Locate the cell with the specified text and output its [X, Y] center coordinate. 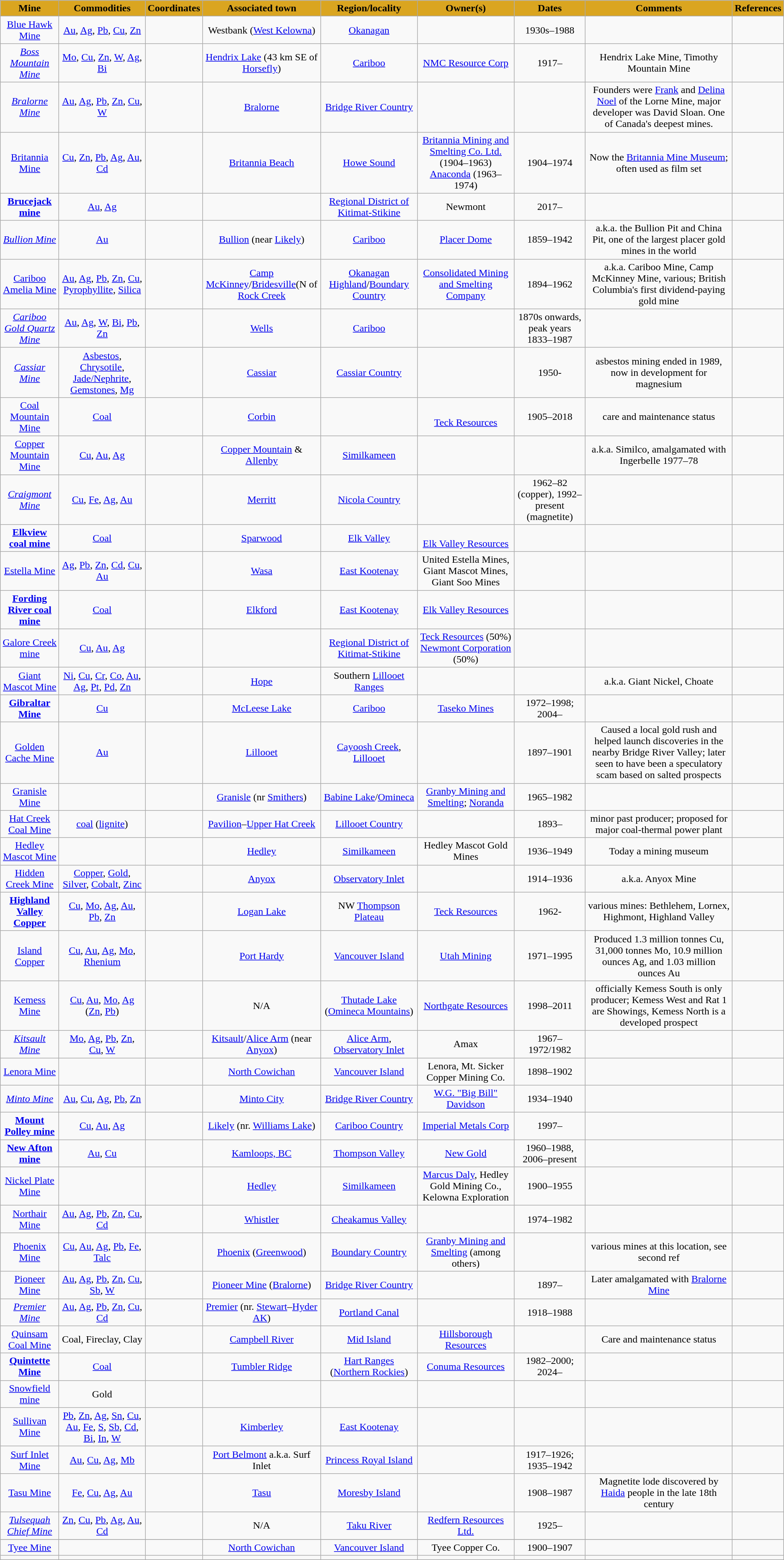
Elk Valley [369, 538]
Tasu Mine [30, 1493]
Hope [261, 681]
Westbank (West Kelowna) [261, 30]
Granby Mining and Smelting (among others) [466, 1252]
NW Thompson Plateau [369, 911]
a.k.a. the Bullion Pit and China Pit, one of the largest placer gold mines in the world [659, 240]
Cariboo Gold Quartz Mine [30, 328]
Southern Lillooet Ranges [369, 681]
Phoenix Mine [30, 1252]
Tumbler Ridge [261, 1367]
Care and maintenance status [659, 1339]
minor past producer; proposed for major coal-thermal power plant [659, 824]
Copper Mountain & Allenby [261, 455]
Boss Mountain Mine [30, 63]
Phoenix (Greenwood) [261, 1252]
McLeese Lake [261, 708]
Mid Island [369, 1339]
Gibraltar Mine [30, 708]
Lenora, Mt. Sicker Copper Mining Co. [466, 1071]
1870s onwards, peak years 1833–1987 [550, 328]
Today a mining museum [659, 851]
Cu [102, 708]
Hedley Mascot Gold Mines [466, 851]
Hillsborough Resources [466, 1339]
1905–2018 [550, 417]
Au, Ag, W, Bi, Pb, Zn [102, 328]
Observatory Inlet [369, 878]
Tyee Copper Co. [466, 1547]
Granisle (nr Smithers) [261, 797]
Elkview coal mine [30, 538]
Nicola Country [369, 499]
Northair Mine [30, 1219]
NMC Resource Corp [466, 63]
Taku River [369, 1525]
Now the Britannia Mine Museum; often used as film set [659, 163]
Commodities [102, 8]
Quinsam Coal Mine [30, 1339]
1950- [550, 372]
1917– [550, 63]
Hedley Mascot Mine [30, 851]
Merritt [261, 499]
Coordinates [174, 8]
Northgate Resources [466, 1006]
Marcus Daly, Hedley Gold Mining Co., Kelowna Exploration [466, 1186]
Copper Mountain Mine [30, 455]
Premier (nr. Stewart–Hyder AK) [261, 1312]
1934–1940 [550, 1099]
Okanagan Highland/Boundary Country [369, 284]
Quintette Mine [30, 1367]
Thompson Valley [369, 1153]
Bullion Mine [30, 240]
Moresby Island [369, 1493]
Wells [261, 328]
coal (lignite) [102, 824]
1904–1974 [550, 163]
Tyee Mine [30, 1547]
Redfern Resources Ltd. [466, 1525]
Babine Lake/Omineca [369, 797]
1972–1998; 2004– [550, 708]
1917–1926; 1935–1942 [550, 1460]
a.k.a. Anyox Mine [659, 878]
Portland Canal [369, 1312]
Golden Cache Mine [30, 753]
a.k.a. Cariboo Mine, Camp McKinney Mine, various; British Columbia's first dividend-paying gold mine [659, 284]
Lillooet [261, 753]
Cu, Au, Ag, Pb, Fe, Talc [102, 1252]
Produced 1.3 million tonnes Cu, 31,000 tonnes Mo, 10.9 million ounces Ag, and 1.03 million ounces Au [659, 955]
officially Kemess South is only producer; Kemess West and Rat 1 are Showings, Kemess North is a developed prospect [659, 1006]
Mo, Cu, Zn, W, Ag, Bi [102, 63]
Premier Mine [30, 1312]
Island Copper [30, 955]
Corbin [261, 417]
Ni, Cu, Cr, Co, Au, Ag, Pt, Pd, Zn [102, 681]
1898–1902 [550, 1071]
Au, Ag, Pb, Zn, Cu, Sb, W [102, 1285]
Coal, Fireclay, Clay [102, 1339]
1962–82 (copper), 1992–present (magnetite) [550, 499]
Minto City [261, 1099]
Galore Creek mine [30, 648]
Hidden Creek Mine [30, 878]
Cheakamus Valley [369, 1219]
W.G. "Big Bill" Davidson [466, 1099]
Wasa [261, 571]
Imperial Metals Corp [466, 1126]
Amax [466, 1044]
1918–1988 [550, 1312]
1914–1936 [550, 878]
Giant Mascot Mine [30, 681]
Mo, Ag, Pb, Zn, Cu, W [102, 1044]
Craigmont Mine [30, 499]
Bullion (near Likely) [261, 240]
Port Hardy [261, 955]
1971–1995 [550, 955]
Mount Polley mine [30, 1126]
1930s–1988 [550, 30]
1974–1982 [550, 1219]
Surf Inlet Mine [30, 1460]
Cu, Mo, Ag, Au, Pb, Zn [102, 911]
1893– [550, 824]
Snowfield mine [30, 1394]
Camp McKinney/Bridesville(N of Rock Creek [261, 284]
Au, Cu [102, 1153]
Princess Royal Island [369, 1460]
Estella Mine [30, 571]
Mine [30, 8]
Pb, Zn, Ag, Sn, Cu, Au, Fe, S, Sb, Cd, Bi, In, W [102, 1427]
Owner(s) [466, 8]
Tulsequah Chief Mine [30, 1525]
1962- [550, 911]
Kimberley [261, 1427]
References [758, 8]
Granby Mining and Smelting; Noranda [466, 797]
2017– [550, 207]
Au, Ag, Pb, Cu, Zn [102, 30]
Hendrix Lake Mine, Timothy Mountain Mine [659, 63]
Granisle Mine [30, 797]
Alice Arm, Observatory Inlet [369, 1044]
Whistler [261, 1219]
Cu, Au, Mo, Ag (Zn, Pb) [102, 1006]
Comments [659, 8]
Minto Mine [30, 1099]
1859–1942 [550, 240]
Hendrix Lake (43 km SE of Horsefly) [261, 63]
New Afton mine [30, 1153]
Hat Creek Coal Mine [30, 824]
1965–1982 [550, 797]
United Estella Mines, Giant Mascot Mines, Giant Soo Mines [466, 571]
1897–1901 [550, 753]
Pioneer Mine [30, 1285]
Anyox [261, 878]
1925– [550, 1525]
1897– [550, 1285]
Au, Cu, Ag, Mb [102, 1460]
Founders were Frank and Delina Noel of the Lorne Mine, major developer was David Sloan. One of Canada's deepest mines. [659, 107]
Pioneer Mine (Bralorne) [261, 1285]
various mines: Bethlehem, Lornex, Highmont, Highland Valley [659, 911]
Britannia Mining and Smelting Co. Ltd. (1904–1963) Anaconda (1963–1974) [466, 163]
Copper, Gold, Silver, Cobalt, Zinc [102, 878]
Bralorne Mine [30, 107]
Brucejack mine [30, 207]
1894–1962 [550, 284]
1900–1955 [550, 1186]
Cariboo Country [369, 1126]
Campbell River [261, 1339]
a.k.a. Giant Nickel, Choate [659, 681]
Cassiar Country [369, 372]
Magnetite lode discovered by Haida people in the late 18th century [659, 1493]
1960–1988, 2006–present [550, 1153]
Fording River coal mine [30, 610]
Sparwood [261, 538]
Au, Ag [102, 207]
Britannia Mine [30, 163]
Asbestos, Chrysotile, Jade/Nephrite, Gemstones, Mg [102, 372]
Gold [102, 1394]
Okanagan [369, 30]
Conuma Resources [466, 1367]
1936–1949 [550, 851]
Placer Dome [466, 240]
1908–1987 [550, 1493]
Hart Ranges (Northern Rockies) [369, 1367]
Associated town [261, 8]
1997– [550, 1126]
Cariboo Amelia Mine [30, 284]
a.k.a. Similco, amalgamated with Ingerbelle 1977–78 [659, 455]
Howe Sound [369, 163]
Kemess Mine [30, 1006]
Au, Ag, Pb, Zn, Cu, W [102, 107]
Logan Lake [261, 911]
Sullivan Mine [30, 1427]
Blue Hawk Mine [30, 30]
1998–2011 [550, 1006]
Likely (nr. Williams Lake) [261, 1126]
Dates [550, 8]
Cayoosh Creek, Lillooet [369, 753]
1967–1972/1982 [550, 1044]
Taseko Mines [466, 708]
Bralorne [261, 107]
Tasu [261, 1493]
Lillooet Country [369, 824]
Fe, Cu, Ag, Au [102, 1493]
Cu, Fe, Ag, Au [102, 499]
various mines at this location, see second ref [659, 1252]
Ag, Pb, Zn, Cd, Cu, Au [102, 571]
Coal Mountain Mine [30, 417]
Cu, Zn, Pb, Ag, Au, Cd [102, 163]
Nickel Plate Mine [30, 1186]
Region/locality [369, 8]
Au, Ag, Pb, Zn, Cu, Pyrophyllite, Silica [102, 284]
New Gold [466, 1153]
1982–2000; 2024– [550, 1367]
asbestos mining ended in 1989, now in development for magnesium [659, 372]
Au, Cu, Ag, Pb, Zn [102, 1099]
Later amalgamated with Bralorne Mine [659, 1285]
Pavilion–Upper Hat Creek [261, 824]
Britannia Beach [261, 163]
Kamloops, BC [261, 1153]
1900–1907 [550, 1547]
Kitsault/Alice Arm (near Anyox) [261, 1044]
Highland Valley Copper [30, 911]
Utah Mining [466, 955]
Lenora Mine [30, 1071]
Cassiar [261, 372]
care and maintenance status [659, 417]
Boundary Country [369, 1252]
Newmont [466, 207]
Port Belmont a.k.a. Surf Inlet [261, 1460]
Kitsault Mine [30, 1044]
Cassiar Mine [30, 372]
Teck Resources (50%) Newmont Corporation (50%) [466, 648]
Zn, Cu, Pb, Ag, Au, Cd [102, 1525]
Thutade Lake (Omineca Mountains) [369, 1006]
Elkford [261, 610]
Consolidated Mining and Smelting Company [466, 284]
Cu, Au, Ag, Mo, Rhenium [102, 955]
